Locate the cell with the specified text and output its [x, y] center coordinate. 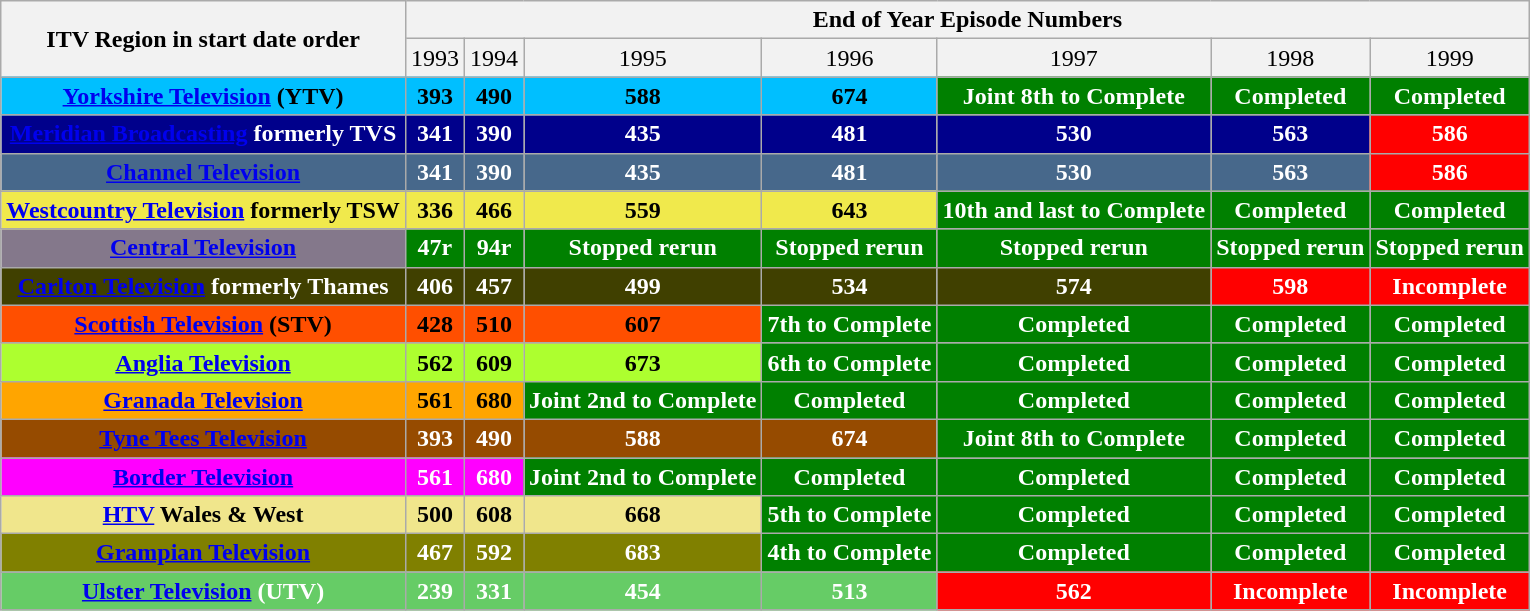
Carlton Television formerly Thames [204, 286]
Scottish Television (STV) [204, 324]
466 [494, 210]
47r [434, 248]
683 [643, 553]
534 [850, 286]
608 [494, 515]
406 [434, 286]
457 [494, 286]
673 [643, 362]
574 [1074, 286]
Central Television [204, 248]
592 [494, 553]
1994 [494, 58]
HTV Wales & West [204, 515]
1995 [643, 58]
668 [643, 515]
1998 [1290, 58]
Yorkshire Television (YTV) [204, 96]
1997 [1074, 58]
ITV Region in start date order [204, 39]
559 [643, 210]
643 [850, 210]
Border Television [204, 477]
609 [494, 362]
500 [434, 515]
454 [643, 591]
1996 [850, 58]
7th to Complete [850, 324]
336 [434, 210]
Tyne Tees Television [204, 438]
1993 [434, 58]
Meridian Broadcasting formerly TVS [204, 134]
Anglia Television [204, 362]
Ulster Television (UTV) [204, 591]
510 [494, 324]
1999 [1450, 58]
331 [494, 591]
513 [850, 591]
598 [1290, 286]
Channel Television [204, 172]
5th to Complete [850, 515]
4th to Complete [850, 553]
94r [494, 248]
10th and last to Complete [1074, 210]
467 [434, 553]
Grampian Television [204, 553]
Granada Television [204, 400]
Westcountry Television formerly TSW [204, 210]
428 [434, 324]
499 [643, 286]
607 [643, 324]
239 [434, 591]
6th to Complete [850, 362]
End of Year Episode Numbers [967, 20]
